Detect which cell encompasses the target text, then output its [x, y] center coordinate. 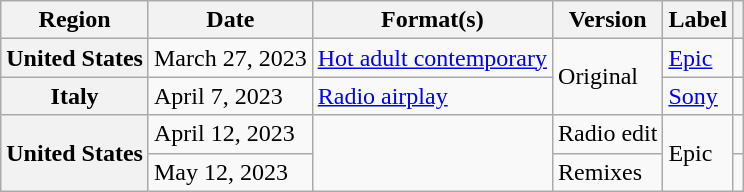
Format(s) [432, 20]
Original [608, 77]
May 12, 2023 [230, 172]
Sony [698, 96]
Date [230, 20]
Radio airplay [432, 96]
April 7, 2023 [230, 96]
Italy [75, 96]
Remixes [608, 172]
Label [698, 20]
Radio edit [608, 134]
Region [75, 20]
April 12, 2023 [230, 134]
Version [608, 20]
Hot adult contemporary [432, 58]
March 27, 2023 [230, 58]
